Determine the (x, y) coordinate at the center of the cell enclosing the given text.  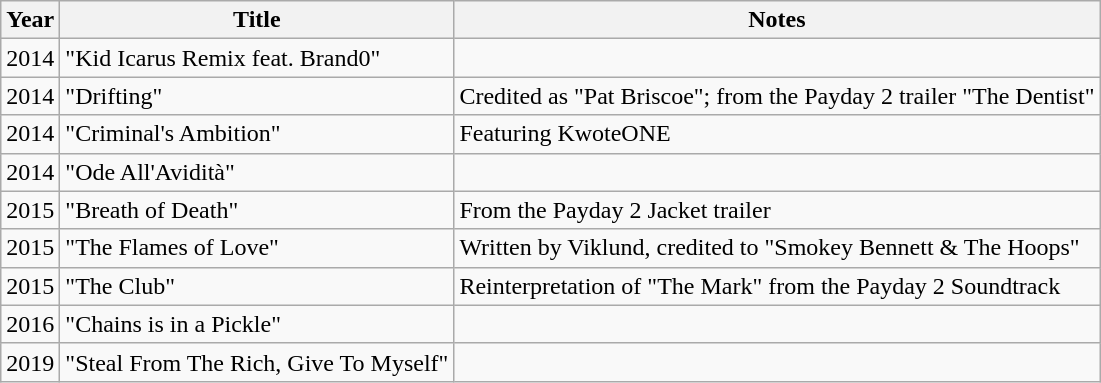
"Drifting" (257, 96)
Reinterpretation of "The Mark" from the Payday 2 Soundtrack (777, 286)
Featuring KwoteONE (777, 134)
"Breath of Death" (257, 210)
"The Club" (257, 286)
2019 (30, 362)
From the Payday 2 Jacket trailer (777, 210)
"Chains is in a Pickle" (257, 324)
Notes (777, 20)
2016 (30, 324)
"Kid Icarus Remix feat. Brand0" (257, 58)
"Ode All'Avidità" (257, 172)
Title (257, 20)
Year (30, 20)
Written by Viklund, credited to "Smokey Bennett & The Hoops" (777, 248)
Credited as "Pat Briscoe"; from the Payday 2 trailer "The Dentist" (777, 96)
"The Flames of Love" (257, 248)
"Steal From The Rich, Give To Myself" (257, 362)
"Criminal's Ambition" (257, 134)
